Locate the cell with the specified text and output its [X, Y] center coordinate. 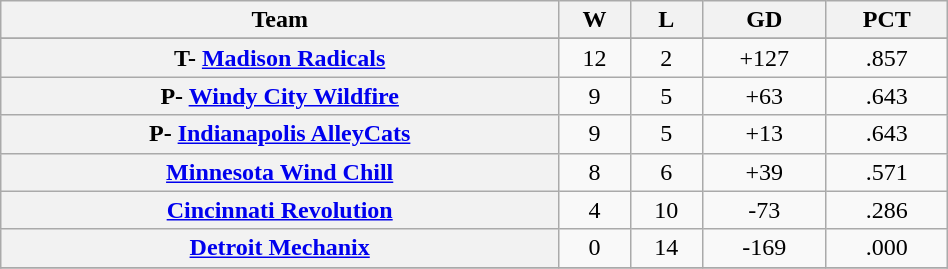
14 [666, 248]
+13 [764, 134]
6 [666, 172]
GD [764, 20]
8 [595, 172]
P- Windy City Wildfire [280, 96]
-73 [764, 210]
.857 [886, 58]
T- Madison Radicals [280, 58]
Minnesota Wind Chill [280, 172]
Team [280, 20]
.000 [886, 248]
W [595, 20]
Cincinnati Revolution [280, 210]
12 [595, 58]
-169 [764, 248]
.571 [886, 172]
4 [595, 210]
10 [666, 210]
0 [595, 248]
+39 [764, 172]
P- Indianapolis AlleyCats [280, 134]
.286 [886, 210]
2 [666, 58]
PCT [886, 20]
+63 [764, 96]
+127 [764, 58]
L [666, 20]
Detroit Mechanix [280, 248]
